Detect which cell encompasses the target text, then output its [X, Y] center coordinate. 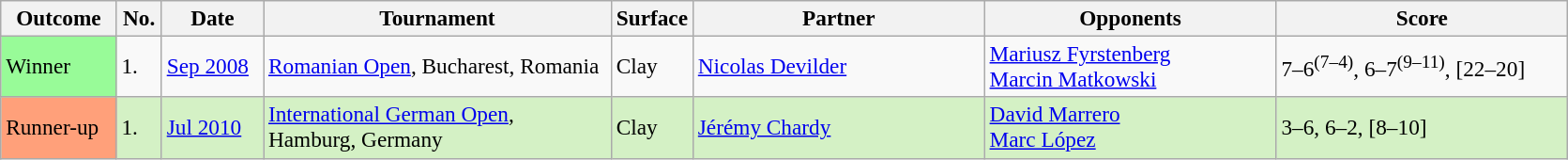
Romanian Open, Bucharest, Romania [437, 66]
Nicolas Devilder [839, 66]
7–6(7–4), 6–7(9–11), [22–20] [1423, 66]
Partner [839, 18]
Jérémy Chardy [839, 128]
Date [212, 18]
Score [1423, 18]
Sep 2008 [212, 66]
No. [139, 18]
Surface [651, 18]
Mariusz Fyrstenberg Marcin Matkowski [1130, 66]
Winner [58, 66]
David Marrero Marc López [1130, 128]
3–6, 6–2, [8–10] [1423, 128]
Runner-up [58, 128]
Tournament [437, 18]
Outcome [58, 18]
International German Open, Hamburg, Germany [437, 128]
Opponents [1130, 18]
Jul 2010 [212, 128]
